Scan for the cell matching the given text and deliver its [X, Y] coordinate at center. 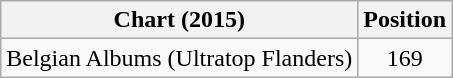
Position [405, 20]
Chart (2015) [180, 20]
169 [405, 58]
Belgian Albums (Ultratop Flanders) [180, 58]
